Extract the (X, Y) coordinate from the center of the cell holding the provided text.  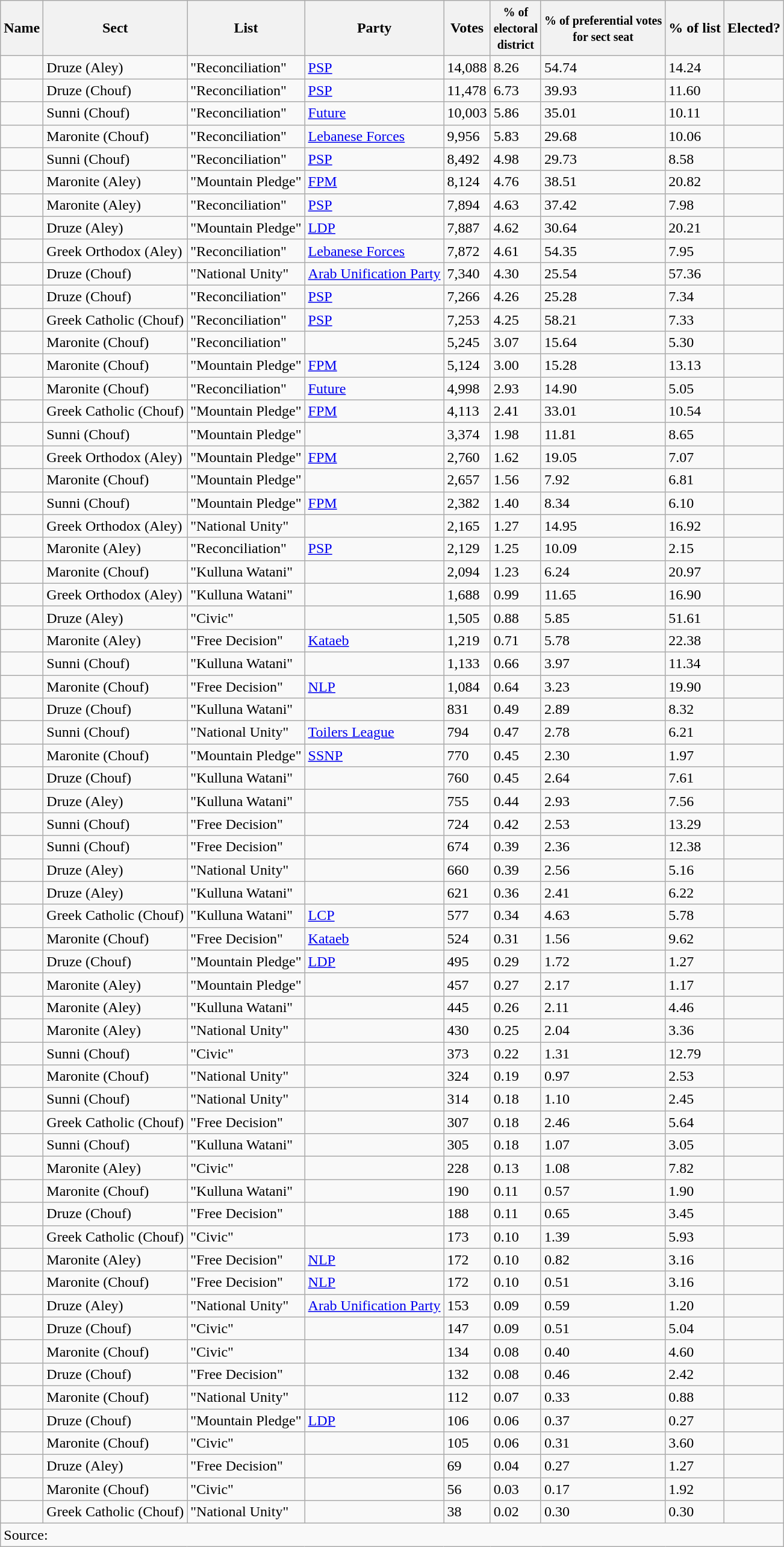
5,245 (467, 343)
0.40 (603, 1351)
0.42 (515, 824)
1,133 (467, 663)
2.64 (603, 778)
22.38 (695, 640)
132 (467, 1374)
0.33 (603, 1397)
1,219 (467, 640)
0.71 (515, 640)
9.62 (695, 939)
153 (467, 1305)
5,124 (467, 366)
0.03 (515, 1489)
2,165 (467, 526)
2.46 (603, 1122)
4.26 (515, 296)
1.08 (603, 1168)
1.23 (515, 572)
10.54 (695, 411)
7.34 (695, 296)
54.35 (603, 251)
2.04 (603, 1030)
0.64 (515, 686)
7.07 (695, 457)
0.44 (515, 801)
0.99 (515, 595)
2,094 (467, 572)
0.34 (515, 916)
7.92 (603, 480)
6.21 (695, 733)
13.13 (695, 366)
0.66 (515, 663)
List (246, 28)
831 (467, 710)
5.86 (515, 113)
5.04 (695, 1328)
5.30 (695, 343)
20.82 (695, 182)
7.33 (695, 320)
724 (467, 824)
4,113 (467, 411)
38 (467, 1512)
14.24 (695, 67)
25.28 (603, 296)
3.97 (603, 663)
314 (467, 1099)
430 (467, 1030)
10.09 (603, 549)
307 (467, 1122)
3.00 (515, 366)
2.42 (695, 1374)
19.05 (603, 457)
7,340 (467, 273)
10.11 (695, 113)
8.34 (603, 503)
1.97 (695, 755)
105 (467, 1443)
0.49 (515, 710)
2.78 (603, 733)
6.81 (695, 480)
660 (467, 870)
20.97 (695, 572)
4.30 (515, 273)
57.36 (695, 273)
188 (467, 1214)
33.01 (603, 411)
6.24 (603, 572)
7,887 (467, 228)
7.95 (695, 251)
1.98 (515, 434)
7,253 (467, 320)
6.10 (695, 503)
3.36 (695, 1030)
% of list (695, 28)
445 (467, 1007)
0.07 (515, 1397)
674 (467, 847)
13.29 (695, 824)
1.10 (603, 1099)
% of preferential votesfor sect seat (603, 28)
2,382 (467, 503)
14.90 (603, 389)
12.38 (695, 847)
11.81 (603, 434)
305 (467, 1145)
577 (467, 916)
3.60 (695, 1443)
5.64 (695, 1122)
7,266 (467, 296)
11.34 (695, 663)
1,505 (467, 617)
5.85 (603, 617)
0.57 (603, 1191)
0.26 (515, 1007)
Toilers League (375, 733)
29.73 (603, 159)
0.04 (515, 1466)
8,124 (467, 182)
3,374 (467, 434)
3.07 (515, 343)
621 (467, 893)
56 (467, 1489)
0.97 (603, 1077)
2.89 (603, 710)
4.46 (695, 1007)
3.23 (603, 686)
2.45 (695, 1099)
11.65 (603, 595)
794 (467, 733)
2.15 (695, 549)
4.25 (515, 320)
69 (467, 1466)
7,872 (467, 251)
2.36 (603, 847)
1,084 (467, 686)
Name (22, 28)
1,688 (467, 595)
6.22 (695, 893)
1.20 (695, 1305)
Sect (116, 28)
19.90 (695, 686)
29.68 (603, 136)
1.72 (603, 961)
20.21 (695, 228)
106 (467, 1420)
30.64 (603, 228)
14.95 (603, 526)
0.13 (515, 1168)
2.56 (603, 870)
6.73 (515, 90)
0.65 (603, 1214)
373 (467, 1054)
1.07 (603, 1145)
770 (467, 755)
0.22 (515, 1054)
0.46 (603, 1374)
% ofelectoraldistrict (515, 28)
0.29 (515, 961)
54.74 (603, 67)
Elected? (754, 28)
7,894 (467, 205)
8.26 (515, 67)
1.62 (515, 457)
7.56 (695, 801)
7.61 (695, 778)
2,129 (467, 549)
4.61 (515, 251)
1.17 (695, 984)
7.98 (695, 205)
1.39 (603, 1237)
0.37 (603, 1420)
3.45 (695, 1214)
0.36 (515, 893)
3.05 (695, 1145)
1.92 (695, 1489)
5.93 (695, 1237)
0.47 (515, 733)
4.98 (515, 159)
4.62 (515, 228)
10.06 (695, 136)
0.25 (515, 1030)
228 (467, 1168)
524 (467, 939)
16.92 (695, 526)
495 (467, 961)
4.76 (515, 182)
58.21 (603, 320)
Votes (467, 28)
12.79 (695, 1054)
324 (467, 1077)
14,088 (467, 67)
51.61 (695, 617)
2.30 (603, 755)
112 (467, 1397)
0.02 (515, 1512)
5.83 (515, 136)
16.90 (695, 595)
39.93 (603, 90)
5.05 (695, 389)
Party (375, 28)
8.32 (695, 710)
8.65 (695, 434)
0.17 (603, 1489)
11,478 (467, 90)
15.28 (603, 366)
147 (467, 1328)
2,760 (467, 457)
1.31 (603, 1054)
8.58 (695, 159)
8,492 (467, 159)
1.90 (695, 1191)
2.17 (603, 984)
10,003 (467, 113)
37.42 (603, 205)
5.16 (695, 870)
134 (467, 1351)
457 (467, 984)
SSNP (375, 755)
1.40 (515, 503)
11.60 (695, 90)
0.19 (515, 1077)
7.82 (695, 1168)
4.60 (695, 1351)
35.01 (603, 113)
9,956 (467, 136)
190 (467, 1191)
LCP (375, 916)
Source: (393, 1535)
0.82 (603, 1260)
173 (467, 1237)
2,657 (467, 480)
0.59 (603, 1305)
15.64 (603, 343)
25.54 (603, 273)
38.51 (603, 182)
755 (467, 801)
4,998 (467, 389)
2.11 (603, 1007)
1.25 (515, 549)
760 (467, 778)
